Search for the cell housing the specified text and yield its (x, y) center coordinate. 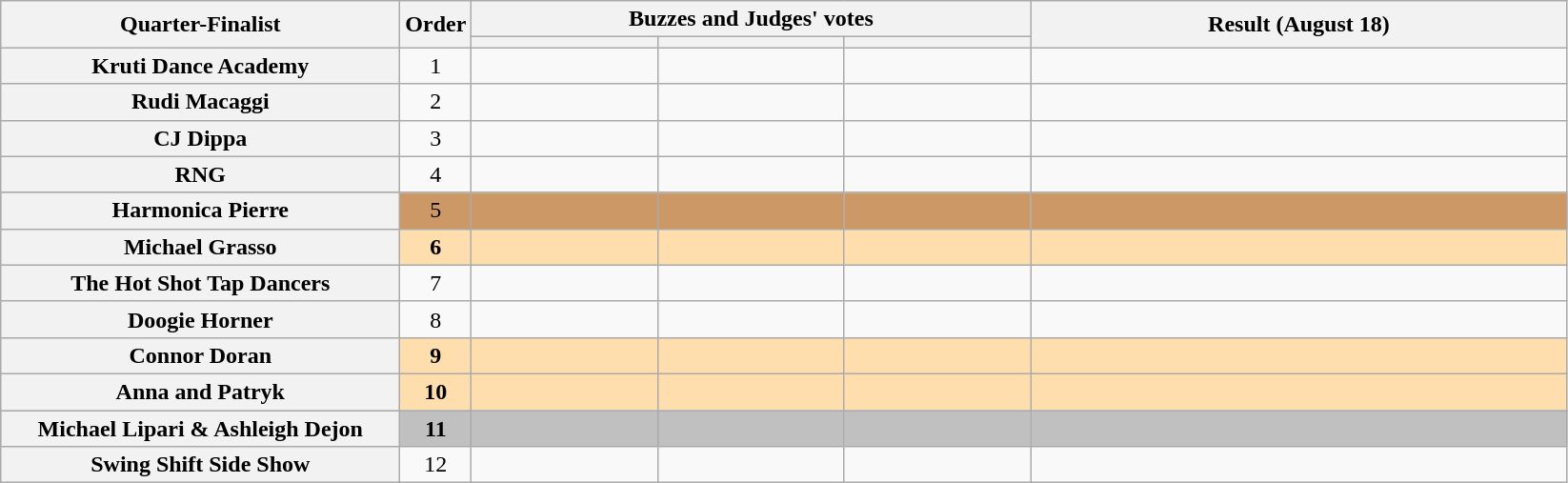
Rudi Macaggi (200, 102)
RNG (200, 174)
12 (436, 465)
9 (436, 355)
7 (436, 283)
Quarter-Finalist (200, 25)
Buzzes and Judges' votes (751, 19)
Harmonica Pierre (200, 211)
CJ Dippa (200, 138)
4 (436, 174)
Connor Doran (200, 355)
2 (436, 102)
10 (436, 392)
Anna and Patryk (200, 392)
Michael Lipari & Ashleigh Dejon (200, 428)
Kruti Dance Academy (200, 66)
3 (436, 138)
5 (436, 211)
The Hot Shot Tap Dancers (200, 283)
Michael Grasso (200, 247)
Result (August 18) (1299, 25)
8 (436, 319)
Order (436, 25)
6 (436, 247)
11 (436, 428)
1 (436, 66)
Swing Shift Side Show (200, 465)
Doogie Horner (200, 319)
